Detect which cell encompasses the target text, then output its [X, Y] center coordinate. 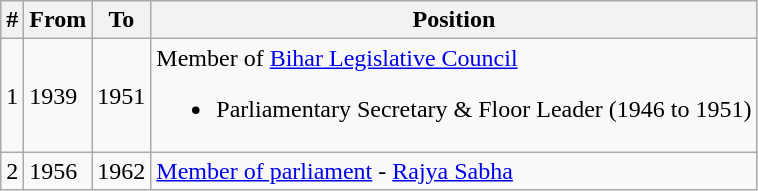
1 [12, 96]
1939 [58, 96]
Member of parliament - Rajya Sabha [454, 171]
2 [12, 171]
# [12, 20]
Member of Bihar Legislative CouncilParliamentary Secretary & Floor Leader (1946 to 1951) [454, 96]
From [58, 20]
1962 [122, 171]
To [122, 20]
Position [454, 20]
1951 [122, 96]
1956 [58, 171]
